Search for the cell housing the specified text and yield its [x, y] center coordinate. 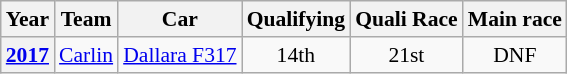
Car [180, 19]
14th [296, 55]
Dallara F317 [180, 55]
Main race [515, 19]
2017 [28, 55]
Quali Race [406, 19]
Year [28, 19]
Team [86, 19]
DNF [515, 55]
21st [406, 55]
Carlin [86, 55]
Qualifying [296, 19]
